Search for the cell housing the specified text and yield its [X, Y] center coordinate. 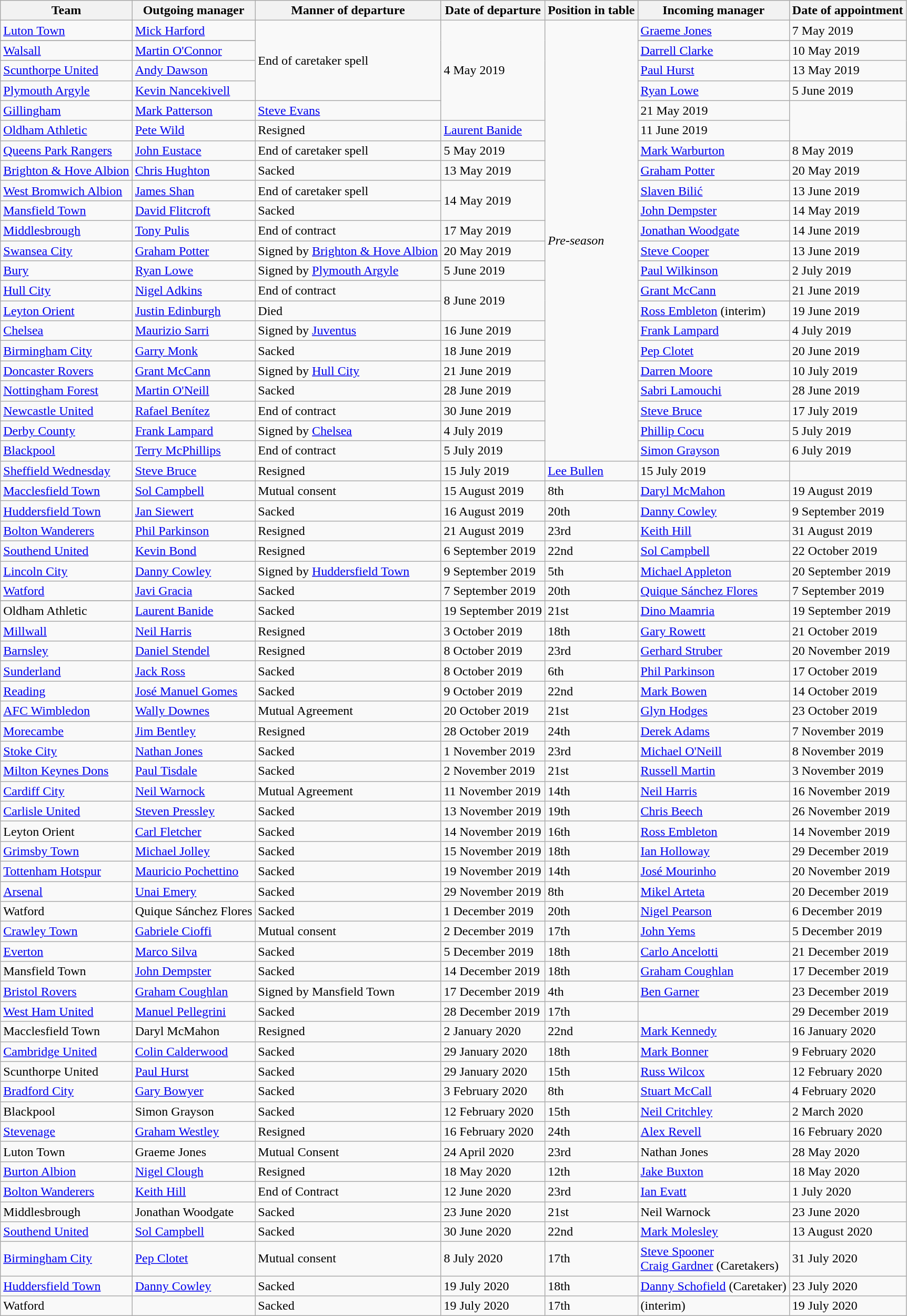
Unai Emery [194, 892]
3 February 2020 [493, 1091]
Garry Monk [194, 351]
17 July 2019 [848, 411]
Javi Gracia [194, 591]
8 November 2019 [848, 751]
Steve Spooner Craig Gardner (Caretakers) [713, 1259]
30 June 2020 [493, 1232]
1 July 2020 [848, 1191]
28 October 2019 [493, 731]
Kevin Bond [194, 551]
Ian Holloway [713, 851]
Gabriele Cioffi [194, 932]
6 September 2019 [493, 551]
Newcastle United [66, 411]
31 July 2020 [848, 1259]
1 December 2019 [493, 912]
Paul Tisdale [194, 771]
Arsenal [66, 892]
13 November 2019 [493, 811]
Carl Fletcher [194, 831]
26 November 2019 [848, 811]
Lee Bullen [591, 471]
Grimsby Town [66, 851]
Brighton & Hove Albion [66, 170]
Mark Molesley [713, 1232]
2 January 2020 [493, 1031]
3 October 2019 [493, 631]
Chelsea [66, 331]
12th [591, 1171]
Ross Embleton [713, 831]
16 January 2020 [848, 1031]
17 October 2019 [848, 671]
James Shan [194, 190]
Darren Moore [713, 371]
Manner of departure [348, 11]
8 May 2019 [848, 150]
4 February 2020 [848, 1091]
Jan Siewert [194, 511]
Tottenham Hotspur [66, 871]
Mauricio Pochettino [194, 871]
20 September 2019 [848, 571]
21 October 2019 [848, 631]
Hull City [66, 291]
20 June 2019 [848, 351]
4 May 2019 [493, 70]
17 May 2019 [493, 230]
19 November 2019 [493, 871]
1 November 2019 [493, 751]
Graham Westley [194, 1131]
Nottingham Forest [66, 391]
Rafael Benítez [194, 411]
2 November 2019 [493, 771]
Signed by Juventus [348, 331]
West Bromwich Albion [66, 190]
20 October 2019 [493, 711]
Signed by Mansfield Town [348, 991]
Mark Bowen [713, 691]
Manuel Pellegrini [194, 1011]
Bury [66, 271]
2 March 2020 [848, 1111]
Pete Wild [194, 130]
Paul Wilkinson [713, 271]
Millwall [66, 631]
Sheffield Wednesday [66, 471]
Derby County [66, 431]
Gary Bowyer [194, 1091]
Mark Kennedy [713, 1031]
28 December 2019 [493, 1011]
11 November 2019 [493, 791]
Incoming manager [713, 11]
Russ Wilcox [713, 1071]
19th [591, 811]
Chris Beech [713, 811]
Andy Dawson [194, 70]
Everton [66, 951]
Signed by Plymouth Argyle [348, 271]
José Mourinho [713, 871]
Dino Maamria [713, 611]
5 May 2019 [493, 150]
Russell Martin [713, 771]
Lincoln City [66, 571]
Martin O'Neill [194, 391]
30 June 2019 [493, 411]
José Manuel Gomes [194, 691]
31 August 2019 [848, 531]
28 May 2020 [848, 1151]
Maurizio Sarri [194, 331]
Daniel Stendel [194, 651]
Queens Park Rangers [66, 150]
Pre-season [591, 241]
Jack Ross [194, 671]
21 August 2019 [493, 531]
Steven Pressley [194, 811]
7 November 2019 [848, 731]
8 June 2019 [493, 301]
24 April 2020 [493, 1151]
9 October 2019 [493, 691]
23 July 2020 [848, 1286]
Michael Appleton [713, 571]
Reading [66, 691]
Gillingham [66, 110]
14 December 2019 [493, 971]
Bradford City [66, 1091]
Bristol Rovers [66, 991]
Cardiff City [66, 791]
Mutual Consent [348, 1151]
16th [591, 831]
Signed by Huddersfield Town [348, 571]
David Flitcroft [194, 210]
Date of departure [493, 11]
Martin O'Connor [194, 50]
23 December 2019 [848, 991]
Stuart McCall [713, 1091]
14 June 2019 [848, 230]
Signed by Brighton & Hove Albion [348, 251]
Danny Schofield (Caretaker) [713, 1286]
Ben Garner [713, 991]
Jim Bentley [194, 731]
Stevenage [66, 1131]
Nigel Pearson [713, 912]
Stoke City [66, 751]
Sunderland [66, 671]
Derek Adams [713, 731]
21 May 2019 [713, 110]
Steve Cooper [713, 251]
16 June 2019 [493, 331]
Swansea City [66, 251]
7 May 2019 [848, 31]
11 June 2019 [713, 130]
Colin Calderwood [194, 1051]
6 December 2019 [848, 912]
Walsall [66, 50]
Burton Albion [66, 1171]
AFC Wimbledon [66, 711]
Nigel Clough [194, 1171]
Mark Bonner [713, 1051]
10 May 2019 [848, 50]
Kevin Nancekivell [194, 90]
Barnsley [66, 651]
Cambridge United [66, 1051]
10 July 2019 [848, 371]
Morecambe [66, 731]
Carlisle United [66, 811]
Slaven Bilić [713, 190]
Terry McPhillips [194, 451]
West Ham United [66, 1011]
Doncaster Rovers [66, 371]
Steve Evans [348, 110]
15 November 2019 [493, 851]
16 November 2019 [848, 791]
Signed by Chelsea [348, 431]
Team [66, 11]
Michael Jolley [194, 851]
3 November 2019 [848, 771]
(interim) [713, 1306]
4th [591, 991]
Phillip Cocu [713, 431]
John Eustace [194, 150]
Ross Embleton (interim) [713, 311]
21 December 2019 [848, 951]
Milton Keynes Dons [66, 771]
John Yems [713, 932]
Mark Patterson [194, 110]
Justin Edinburgh [194, 311]
Marco Silva [194, 951]
15 August 2019 [493, 491]
2 December 2019 [493, 932]
Chris Hughton [194, 170]
Jake Buxton [713, 1171]
20 December 2019 [848, 892]
9 February 2020 [848, 1051]
Gerhard Struber [713, 651]
Died [348, 311]
Alex Revell [713, 1131]
14 October 2019 [848, 691]
16 August 2019 [493, 511]
2 July 2019 [848, 271]
22 October 2019 [848, 551]
Mick Harford [194, 31]
5th [591, 571]
Date of appointment [848, 11]
Signed by Hull City [348, 371]
12 June 2020 [493, 1191]
23 October 2019 [848, 711]
Position in table [591, 11]
Michael O'Neill [713, 751]
Crawley Town [66, 932]
13 August 2020 [848, 1232]
29 November 2019 [493, 892]
Mark Warburton [713, 150]
Carlo Ancelotti [713, 951]
Outgoing manager [194, 11]
Glyn Hodges [713, 711]
Tony Pulis [194, 230]
Neil Critchley [713, 1111]
Mikel Arteta [713, 892]
Gary Rowett [713, 631]
19 August 2019 [848, 491]
Wally Downes [194, 711]
19 June 2019 [848, 311]
6th [591, 671]
Ian Evatt [713, 1191]
Sabri Lamouchi [713, 391]
18 June 2019 [493, 351]
Plymouth Argyle [66, 90]
Darrell Clarke [713, 50]
8 July 2020 [493, 1259]
Nigel Adkins [194, 291]
6 July 2019 [848, 451]
End of Contract [348, 1191]
